Return (X, Y) of the center of cell containing provided text 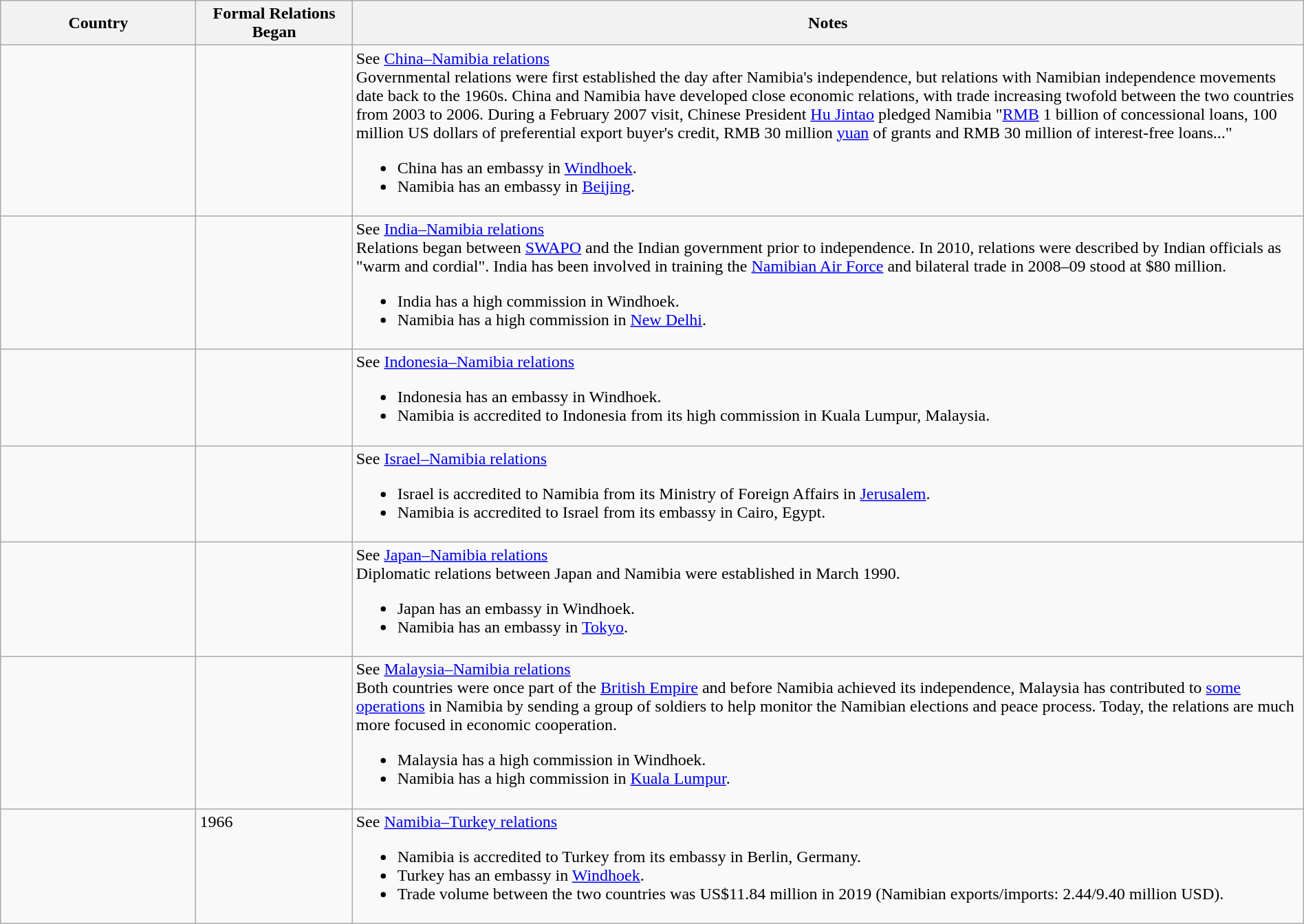
Country (98, 23)
Formal Relations Began (274, 23)
Notes (828, 23)
1966 (274, 866)
